Output the [X, Y] coordinate of the center of the cell containing the given text.  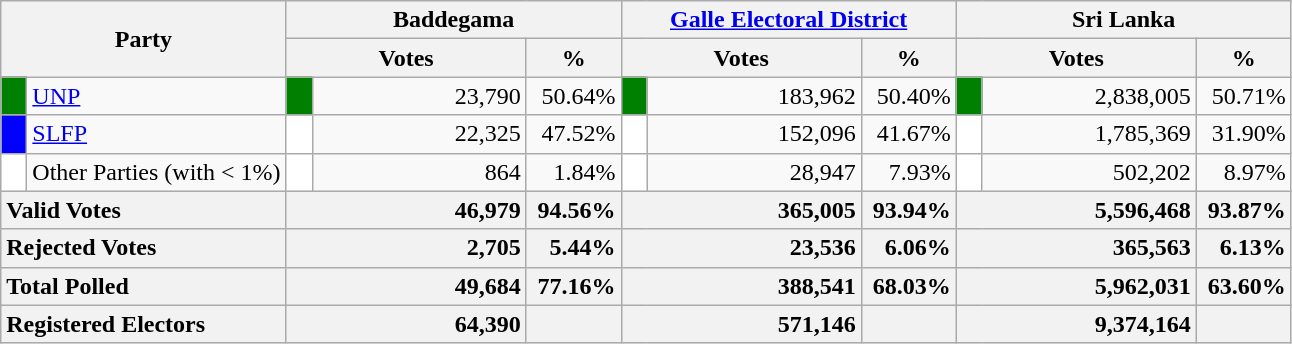
Sri Lanka [1124, 20]
502,202 [1089, 172]
93.87% [1244, 210]
1,785,369 [1089, 134]
22,325 [419, 134]
68.03% [908, 286]
Baddegama [454, 20]
365,005 [741, 210]
183,962 [754, 96]
571,146 [741, 324]
Rejected Votes [144, 248]
23,536 [741, 248]
93.94% [908, 210]
50.64% [574, 96]
365,563 [1076, 248]
152,096 [754, 134]
63.60% [1244, 286]
41.67% [908, 134]
6.13% [1244, 248]
49,684 [406, 286]
31.90% [1244, 134]
Galle Electoral District [788, 20]
64,390 [406, 324]
8.97% [1244, 172]
UNP [156, 96]
1.84% [574, 172]
23,790 [419, 96]
6.06% [908, 248]
5,596,468 [1076, 210]
7.93% [908, 172]
Total Polled [144, 286]
9,374,164 [1076, 324]
5,962,031 [1076, 286]
50.40% [908, 96]
28,947 [754, 172]
388,541 [741, 286]
Other Parties (with < 1%) [156, 172]
Valid Votes [144, 210]
864 [419, 172]
2,838,005 [1089, 96]
2,705 [406, 248]
77.16% [574, 286]
50.71% [1244, 96]
94.56% [574, 210]
Registered Electors [144, 324]
47.52% [574, 134]
5.44% [574, 248]
Party [144, 39]
SLFP [156, 134]
46,979 [406, 210]
